For the text-containing cell, return its midpoint in (X, Y) coordinate format. 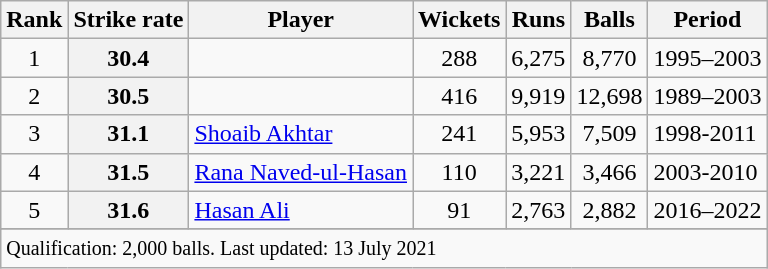
3,221 (538, 172)
6,275 (538, 58)
2016–2022 (708, 210)
3 (34, 134)
416 (460, 96)
Rana Naved-ul-Hasan (301, 172)
12,698 (610, 96)
30.4 (128, 58)
1 (34, 58)
9,919 (538, 96)
1998-2011 (708, 134)
241 (460, 134)
5 (34, 210)
8,770 (610, 58)
2 (34, 96)
Wickets (460, 20)
2,882 (610, 210)
30.5 (128, 96)
1995–2003 (708, 58)
2,763 (538, 210)
1989–2003 (708, 96)
4 (34, 172)
91 (460, 210)
Shoaib Akhtar (301, 134)
2003-2010 (708, 172)
288 (460, 58)
7,509 (610, 134)
110 (460, 172)
31.6 (128, 210)
5,953 (538, 134)
Rank (34, 20)
31.5 (128, 172)
Hasan Ali (301, 210)
3,466 (610, 172)
Runs (538, 20)
Period (708, 20)
Balls (610, 20)
Qualification: 2,000 balls. Last updated: 13 July 2021 (384, 248)
31.1 (128, 134)
Strike rate (128, 20)
Player (301, 20)
